Locate the cell with the specified text and output its [X, Y] center coordinate. 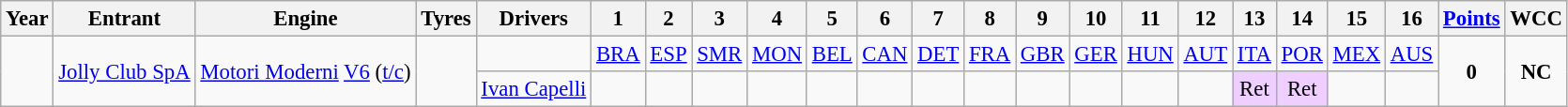
FRA [990, 54]
12 [1206, 19]
Year [27, 19]
MEX [1356, 54]
ESP [669, 54]
9 [1042, 19]
Entrant [124, 19]
6 [884, 19]
13 [1254, 19]
5 [832, 19]
Jolly Club SpA [124, 71]
BEL [832, 54]
Points [1472, 19]
NC [1536, 71]
2 [669, 19]
CAN [884, 54]
AUT [1206, 54]
SMR [719, 54]
14 [1301, 19]
10 [1096, 19]
GBR [1042, 54]
GER [1096, 54]
Engine [306, 19]
BRA [618, 54]
Motori Moderni V6 (t/c) [306, 71]
11 [1150, 19]
16 [1411, 19]
8 [990, 19]
DET [939, 54]
4 [777, 19]
Tyres [446, 19]
0 [1472, 71]
HUN [1150, 54]
AUS [1411, 54]
7 [939, 19]
WCC [1536, 19]
3 [719, 19]
15 [1356, 19]
Drivers [533, 19]
Ivan Capelli [533, 89]
1 [618, 19]
ITA [1254, 54]
POR [1301, 54]
MON [777, 54]
